Capture the cell that displays the provided text and extract its (x, y) central coordinate. 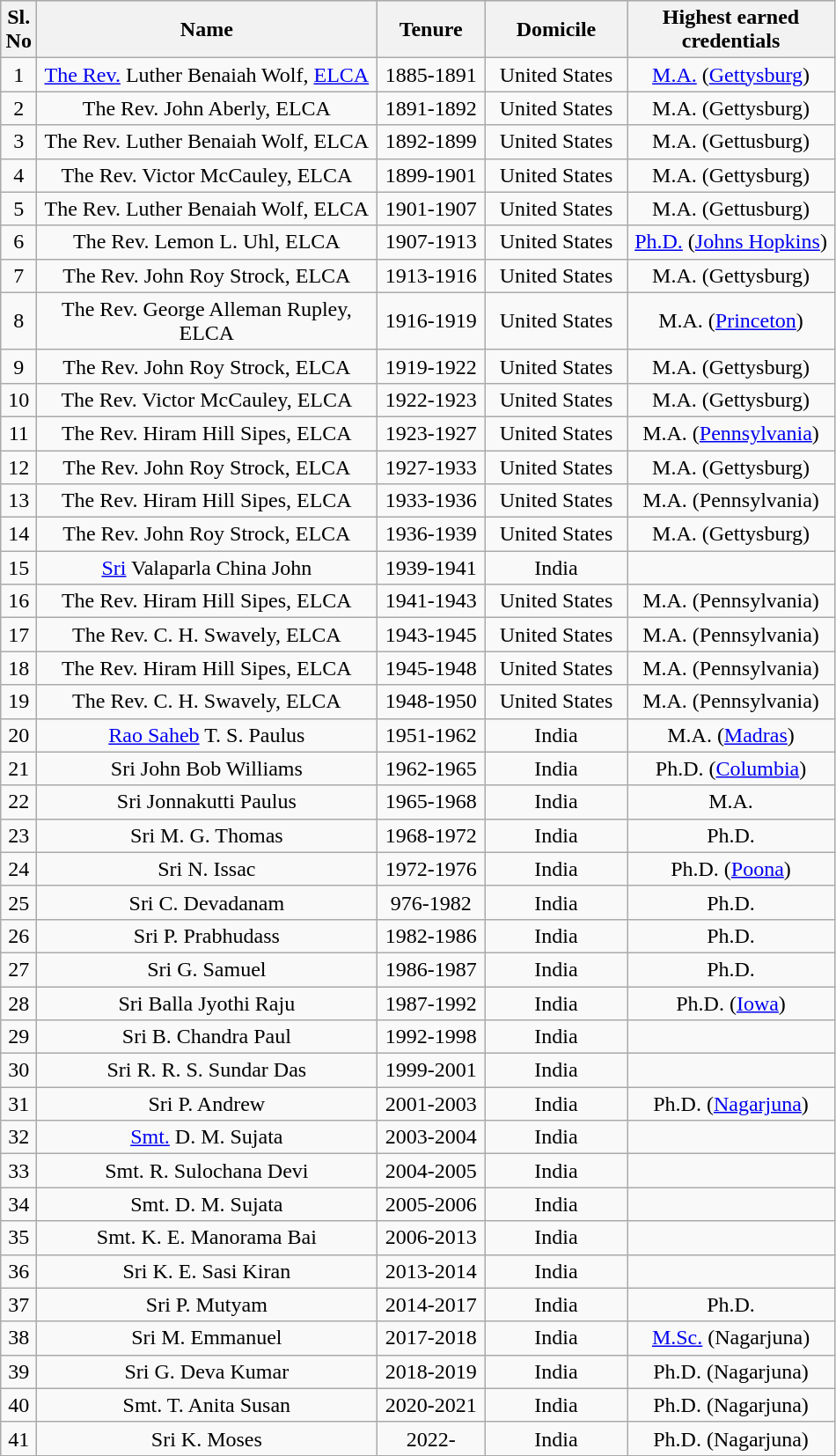
Rao Saheb T. S. Paulus (207, 735)
1982-1986 (431, 936)
18 (19, 668)
Smt. R. Sulochana Devi (207, 1171)
37 (19, 1305)
1968-1972 (431, 835)
28 (19, 1003)
1951-1962 (431, 735)
1 (19, 75)
1965-1968 (431, 802)
1927-1933 (431, 467)
3 (19, 142)
The Rev. Lemon L. Uhl, ELCA (207, 242)
1913-1916 (431, 276)
2020-2021 (431, 1405)
9 (19, 366)
M.A. (Madras) (730, 735)
Ph.D. (Johns Hopkins) (730, 242)
Sri C. Devadanam (207, 902)
1899-1901 (431, 175)
15 (19, 568)
M.A. (Princeton) (730, 320)
1907-1913 (431, 242)
8 (19, 320)
31 (19, 1104)
32 (19, 1137)
29 (19, 1037)
1901-1907 (431, 209)
14 (19, 534)
Ph.D. (Columbia) (730, 768)
22 (19, 802)
Sl. No (19, 30)
M.A. (730, 802)
2022- (431, 1438)
Sri G. Deva Kumar (207, 1371)
Sri K. E. Sasi Kiran (207, 1271)
Ph.D. (Iowa) (730, 1003)
33 (19, 1171)
1936-1939 (431, 534)
34 (19, 1204)
Sri P. Andrew (207, 1104)
2013-2014 (431, 1271)
10 (19, 400)
2017-2018 (431, 1338)
2014-2017 (431, 1305)
41 (19, 1438)
1962-1965 (431, 768)
Name (207, 30)
Sri M. G. Thomas (207, 835)
19 (19, 702)
24 (19, 869)
7 (19, 276)
25 (19, 902)
1891-1892 (431, 108)
1972-1976 (431, 869)
Sri Jonnakutti Paulus (207, 802)
21 (19, 768)
M.Sc. (Nagarjuna) (730, 1338)
2003-2004 (431, 1137)
5 (19, 209)
Sri G. Samuel (207, 969)
Sri P. Prabhudass (207, 936)
1919-1922 (431, 366)
1933-1936 (431, 501)
1943-1945 (431, 635)
40 (19, 1405)
30 (19, 1070)
Ph.D. (Poona) (730, 869)
The Rev. John Aberly, ELCA (207, 108)
12 (19, 467)
Sri Valaparla China John (207, 568)
1923-1927 (431, 433)
27 (19, 969)
The Rev. George Alleman Rupley, ELCA (207, 320)
1986-1987 (431, 969)
2001-2003 (431, 1104)
39 (19, 1371)
Sri M. Emmanuel (207, 1338)
1992-1998 (431, 1037)
23 (19, 835)
1922-1923 (431, 400)
1999-2001 (431, 1070)
26 (19, 936)
Highest earned credentials (730, 30)
Sri P. Mutyam (207, 1305)
2005-2006 (431, 1204)
Smt. K. E. Manorama Bai (207, 1238)
1941-1943 (431, 601)
2018-2019 (431, 1371)
1948-1950 (431, 702)
36 (19, 1271)
17 (19, 635)
1892-1899 (431, 142)
Sri Balla Jyothi Raju (207, 1003)
13 (19, 501)
Sri N. Issac (207, 869)
38 (19, 1338)
1987-1992 (431, 1003)
1916-1919 (431, 320)
2006-2013 (431, 1238)
4 (19, 175)
2 (19, 108)
1885-1891 (431, 75)
Sri B. Chandra Paul (207, 1037)
Smt. T. Anita Susan (207, 1405)
20 (19, 735)
Domicile (556, 30)
35 (19, 1238)
976-1982 (431, 902)
1939-1941 (431, 568)
Tenure (431, 30)
16 (19, 601)
Sri K. Moses (207, 1438)
Sri John Bob Williams (207, 768)
1945-1948 (431, 668)
11 (19, 433)
6 (19, 242)
Sri R. R. S. Sundar Das (207, 1070)
2004-2005 (431, 1171)
